Provide the (X, Y) coordinate of the cell's center where the given text is located.  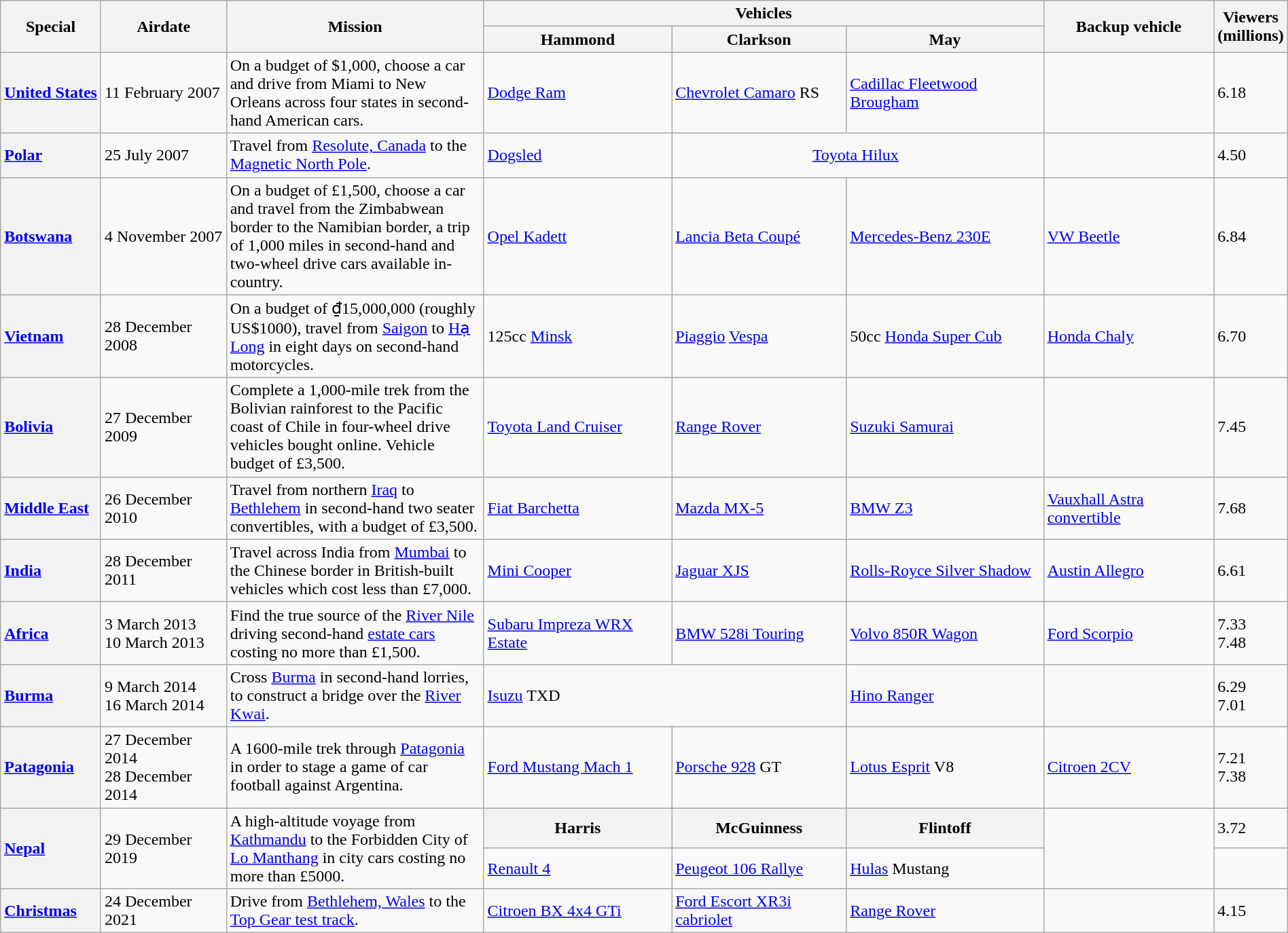
Botswana (51, 236)
26 December 2010 (163, 508)
Chevrolet Camaro RS (759, 92)
Flintoff (945, 828)
Cadillac Fleetwood Brougham (945, 92)
Mini Cooper (577, 570)
7.21 7.38 (1251, 767)
6.29 7.01 (1251, 695)
Nepal (51, 849)
Renault 4 (577, 868)
125cc Minsk (577, 336)
Africa (51, 633)
Polar (51, 155)
7.33 7.48 (1251, 633)
Toyota Hilux (857, 155)
Mercedes-Benz 230E (945, 236)
Fiat Barchetta (577, 508)
28 December 2011 (163, 570)
United States (51, 92)
Hino Ranger (945, 695)
Bolivia (51, 427)
3 March 2013 10 March 2013 (163, 633)
24 December 2021 (163, 911)
9 March 2014 16 March 2014 (163, 695)
VW Beetle (1129, 236)
4 November 2007 (163, 236)
27 December 2009 (163, 427)
6.61 (1251, 570)
Citroen BX 4x4 GTi (577, 911)
Peugeot 106 Rallye (759, 868)
Patagonia (51, 767)
McGuinness (759, 828)
6.70 (1251, 336)
Middle East (51, 508)
May (945, 39)
Find the true source of the River Nile driving second-hand estate cars costing no more than £1,500. (355, 633)
3.72 (1251, 828)
Dogsled (577, 155)
Christmas (51, 911)
Vauxhall Astra convertible (1129, 508)
Cross Burma in second-hand lorries, to construct a bridge over the River Kwai. (355, 695)
Honda Chaly (1129, 336)
Viewers(millions) (1251, 26)
27 December 2014 28 December 2014 (163, 767)
6.18 (1251, 92)
Suzuki Samurai (945, 427)
Toyota Land Cruiser (577, 427)
11 February 2007 (163, 92)
4.15 (1251, 911)
Burma (51, 695)
Travel across India from Mumbai to the Chinese border in British-built vehicles which cost less than £7,000. (355, 570)
Piaggio Vespa (759, 336)
Rolls-Royce Silver Shadow (945, 570)
Mazda MX-5 (759, 508)
Vietnam (51, 336)
Ford Escort XR3i cabriolet (759, 911)
Hammond (577, 39)
Clarkson (759, 39)
BMW Z3 (945, 508)
A high-altitude voyage from Kathmandu to the Forbidden City of Lo Manthang in city cars costing no more than £5000. (355, 849)
7.68 (1251, 508)
Airdate (163, 26)
Jaguar XJS (759, 570)
India (51, 570)
Dodge Ram (577, 92)
On a budget of $1,000, choose a car and drive from Miami to New Orleans across four states in second-hand American cars. (355, 92)
Ford Mustang Mach 1 (577, 767)
50cc Honda Super Cub (945, 336)
Drive from Bethlehem, Wales to the Top Gear test track. (355, 911)
25 July 2007 (163, 155)
Travel from northern Iraq to Bethlehem in second-hand two seater convertibles, with a budget of £3,500. (355, 508)
Citroen 2CV (1129, 767)
Special (51, 26)
Harris (577, 828)
Backup vehicle (1129, 26)
Isuzu TXD (665, 695)
Lancia Beta Coupé (759, 236)
BMW 528i Touring (759, 633)
Lotus Esprit V8 (945, 767)
28 December 2008 (163, 336)
Austin Allegro (1129, 570)
Vehicles (764, 14)
Mission (355, 26)
Hulas Mustang (945, 868)
7.45 (1251, 427)
6.84 (1251, 236)
Porsche 928 GT (759, 767)
On a budget of ₫15,000,000 (roughly US$1000), travel from Saigon to Hạ Long in eight days on second-hand motorcycles. (355, 336)
4.50 (1251, 155)
A 1600-mile trek through Patagonia in order to stage a game of car football against Argentina. (355, 767)
Subaru Impreza WRX Estate (577, 633)
Ford Scorpio (1129, 633)
Opel Kadett (577, 236)
Volvo 850R Wagon (945, 633)
29 December 2019 (163, 849)
Travel from Resolute, Canada to the Magnetic North Pole. (355, 155)
